Find where the given text appears and provide that cell's center as (x, y) coordinate. 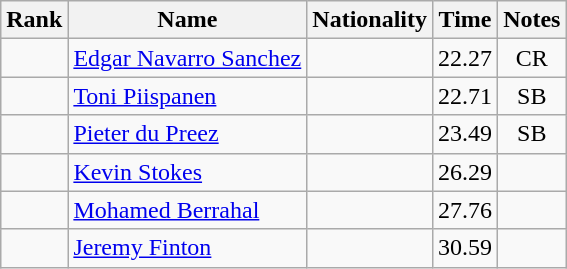
23.49 (466, 134)
26.29 (466, 172)
30.59 (466, 248)
22.71 (466, 96)
CR (532, 58)
Toni Piispanen (188, 96)
Pieter du Preez (188, 134)
Name (188, 20)
Time (466, 20)
Jeremy Finton (188, 248)
Edgar Navarro Sanchez (188, 58)
Nationality (370, 20)
27.76 (466, 210)
22.27 (466, 58)
Rank (34, 20)
Kevin Stokes (188, 172)
Mohamed Berrahal (188, 210)
Notes (532, 20)
